Provide the (X, Y) coordinate of the cell's center where the given text is located.  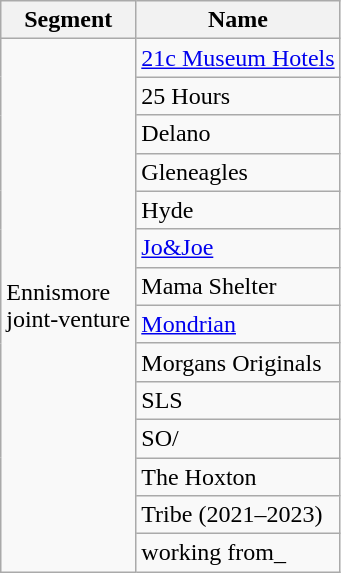
Hyde (238, 210)
The Hoxton (238, 477)
Morgans Originals (238, 362)
SLS (238, 400)
Jo&Joe (238, 248)
Mondrian (238, 324)
25 Hours (238, 96)
working from_ (238, 553)
Segment (68, 20)
Delano (238, 134)
Ennismorejoint-venture (68, 306)
SO/ (238, 438)
Gleneagles (238, 172)
Tribe (2021–2023) (238, 515)
Mama Shelter (238, 286)
21c Museum Hotels (238, 58)
Name (238, 20)
